Extract the (x, y) coordinate from the center of the cell holding the provided text.  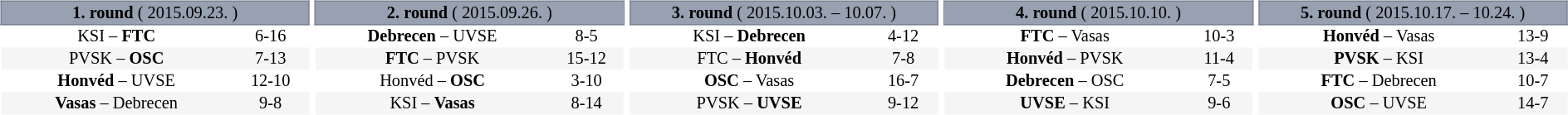
PVSK – UVSE (749, 104)
Honvéd – UVSE (116, 81)
Honvéd – Vasas (1379, 36)
13-9 (1533, 36)
UVSE – KSI (1065, 104)
OSC – UVSE (1379, 104)
4. round ( 2015.10.10. ) (1098, 12)
PVSK – KSI (1379, 60)
11-4 (1219, 60)
7-5 (1219, 81)
PVSK – OSC (116, 60)
1. round ( 2015.09.23. ) (154, 12)
3. round ( 2015.10.03. – 10.07. ) (784, 12)
14-7 (1533, 104)
Debrecen – UVSE (433, 36)
FTC – Honvéd (749, 60)
KSI – Vasas (433, 104)
FTC – Debrecen (1379, 81)
16-7 (904, 81)
13-4 (1533, 60)
KSI – Debrecen (749, 36)
Debrecen – OSC (1065, 81)
Vasas – Debrecen (116, 104)
4-12 (904, 36)
Honvéd – OSC (433, 81)
7-13 (271, 60)
9-12 (904, 104)
15-12 (586, 60)
KSI – FTC (116, 36)
8-5 (586, 36)
Honvéd – PVSK (1065, 60)
FTC – Vasas (1065, 36)
FTC – PVSK (433, 60)
8-14 (586, 104)
12-10 (271, 81)
2. round ( 2015.09.26. ) (470, 12)
3-10 (586, 81)
9-8 (271, 104)
10-7 (1533, 81)
6-16 (271, 36)
10-3 (1219, 36)
OSC – Vasas (749, 81)
5. round ( 2015.10.17. – 10.24. ) (1414, 12)
7-8 (904, 60)
9-6 (1219, 104)
